Output the [X, Y] coordinate of the center of the cell containing the given text.  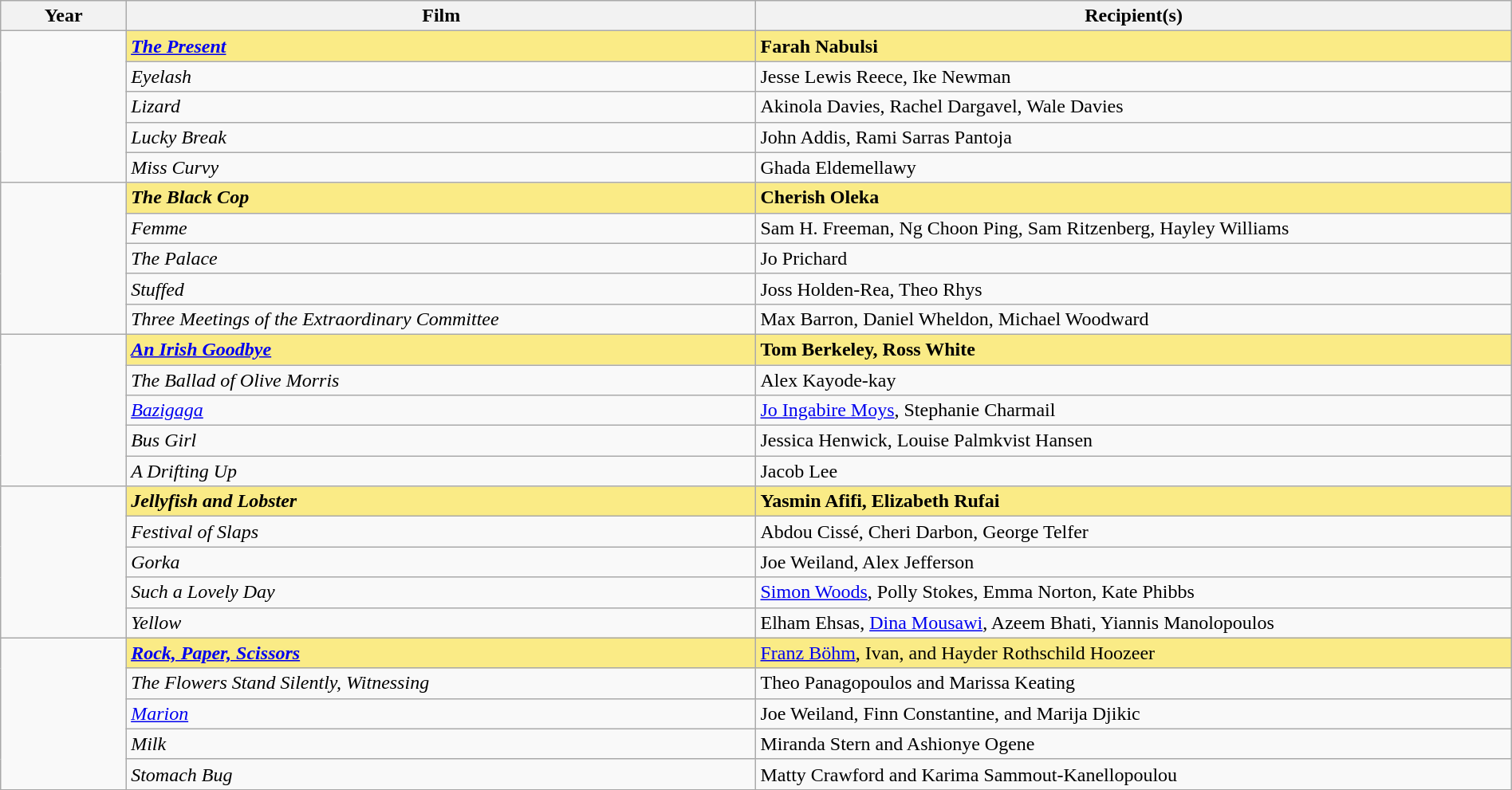
Simon Woods, Polly Stokes, Emma Norton, Kate Phibbs [1134, 592]
Rock, Paper, Scissors [442, 653]
Lucky Break [442, 137]
Theo Panagopoulos and Marissa Keating [1134, 683]
Tom Berkeley, Ross White [1134, 349]
Ghada Eldemellawy [1134, 167]
Bazigaga [442, 411]
The Ballad of Olive Morris [442, 380]
Yasmin Afifi, Elizabeth Rufai [1134, 501]
An Irish Goodbye [442, 349]
Gorka [442, 562]
Stomach Bug [442, 774]
Yellow [442, 623]
Joss Holden-Rea, Theo Rhys [1134, 289]
The Black Cop [442, 198]
Festival of Slaps [442, 532]
Recipient(s) [1134, 16]
Alex Kayode-kay [1134, 380]
Jacob Lee [1134, 471]
Franz Böhm, Ivan, and Hayder Rothschild Hoozeer [1134, 653]
Stuffed [442, 289]
Miranda Stern and Ashionye Ogene [1134, 744]
Joe Weiland, Finn Constantine, and Marija Djikic [1134, 713]
Year [64, 16]
Milk [442, 744]
The Present [442, 46]
Marion [442, 713]
Abdou Cissé, Cheri Darbon, George Telfer [1134, 532]
Farah Nabulsi [1134, 46]
Miss Curvy [442, 167]
Jesse Lewis Reece, Ike Newman [1134, 77]
Akinola Davies, Rachel Dargavel, Wale Davies [1134, 107]
Jessica Henwick, Louise Palmkvist Hansen [1134, 441]
A Drifting Up [442, 471]
Film [442, 16]
The Palace [442, 258]
Bus Girl [442, 441]
Lizard [442, 107]
John Addis, Rami Sarras Pantoja [1134, 137]
Jo Ingabire Moys, Stephanie Charmail [1134, 411]
Three Meetings of the Extraordinary Committee [442, 319]
Cherish Oleka [1134, 198]
Sam H. Freeman, Ng Choon Ping, Sam Ritzenberg, Hayley Williams [1134, 228]
Elham Ehsas, Dina Mousawi, Azeem Bhati, Yiannis Manolopoulos [1134, 623]
Matty Crawford and Karima Sammout-Kanellopoulou [1134, 774]
Joe Weiland, Alex Jefferson [1134, 562]
Femme [442, 228]
Eyelash [442, 77]
Max Barron, Daniel Wheldon, Michael Woodward [1134, 319]
The Flowers Stand Silently, Witnessing [442, 683]
Such a Lovely Day [442, 592]
Jo Prichard [1134, 258]
Jellyfish and Lobster [442, 501]
